Extract the [x, y] coordinate from the center of the cell holding the provided text.  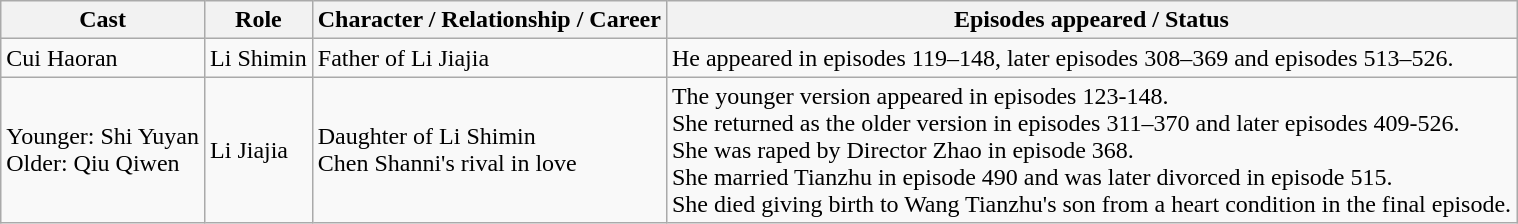
Cui Haoran [103, 58]
Character / Relationship / Career [489, 20]
Episodes appeared / Status [1091, 20]
Li Jiajia [259, 150]
Li Shimin [259, 58]
Younger: Shi Yuyan Older: Qiu Qiwen [103, 150]
Cast [103, 20]
Father of Li Jiajia [489, 58]
He appeared in episodes 119–148, later episodes 308–369 and episodes 513–526. [1091, 58]
Role [259, 20]
Daughter of Li Shimin Chen Shanni's rival in love [489, 150]
